Provide the [x, y] coordinate of the cell's center where the given text is located.  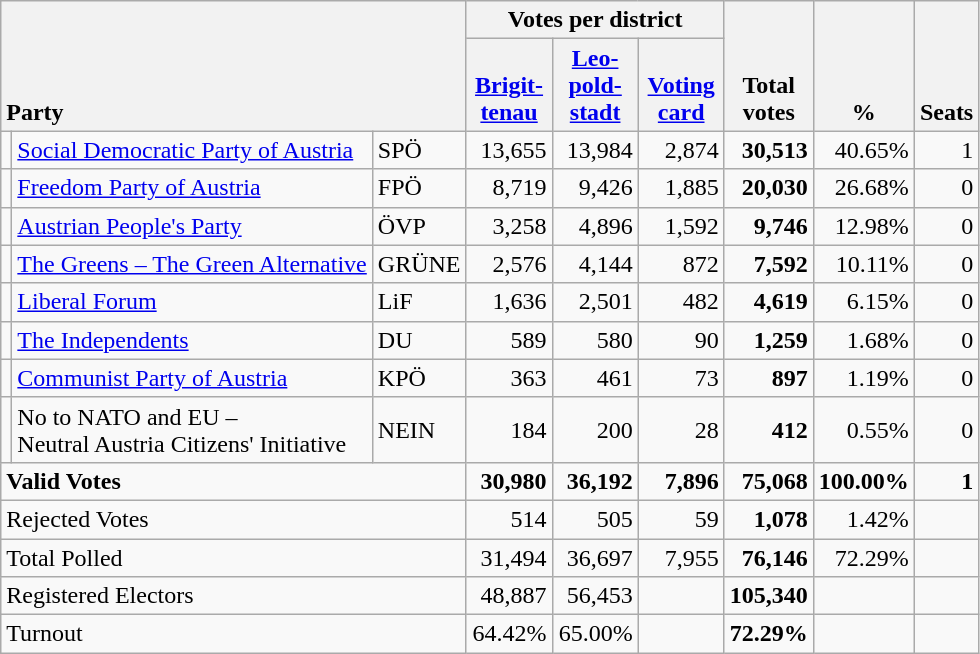
28 [681, 430]
26.68% [864, 188]
Brigit-tenau [509, 85]
2,501 [595, 302]
1,592 [681, 226]
36,697 [595, 557]
76,146 [768, 557]
8,719 [509, 188]
56,453 [595, 596]
Social Democratic Party of Austria [192, 150]
589 [509, 340]
461 [595, 378]
505 [595, 519]
75,068 [768, 481]
73 [681, 378]
184 [509, 430]
514 [509, 519]
2,576 [509, 264]
6.15% [864, 302]
1,078 [768, 519]
Votes per district [595, 20]
GRÜNE [419, 264]
412 [768, 430]
Total Polled [234, 557]
1,885 [681, 188]
No to NATO and EU –Neutral Austria Citizens' Initiative [192, 430]
DU [419, 340]
65.00% [595, 634]
30,980 [509, 481]
ÖVP [419, 226]
7,592 [768, 264]
40.65% [864, 150]
2,874 [681, 150]
Freedom Party of Austria [192, 188]
7,896 [681, 481]
64.42% [509, 634]
The Independents [192, 340]
4,619 [768, 302]
100.00% [864, 481]
Totalvotes [768, 66]
Votingcard [681, 85]
9,426 [595, 188]
90 [681, 340]
Rejected Votes [234, 519]
LiF [419, 302]
1,636 [509, 302]
31,494 [509, 557]
48,887 [509, 596]
4,896 [595, 226]
897 [768, 378]
The Greens – The Green Alternative [192, 264]
Seats [946, 66]
Liberal Forum [192, 302]
482 [681, 302]
4,144 [595, 264]
KPÖ [419, 378]
Austrian People's Party [192, 226]
13,655 [509, 150]
200 [595, 430]
Valid Votes [234, 481]
9,746 [768, 226]
3,258 [509, 226]
7,955 [681, 557]
36,192 [595, 481]
30,513 [768, 150]
13,984 [595, 150]
1,259 [768, 340]
SPÖ [419, 150]
1.68% [864, 340]
105,340 [768, 596]
Registered Electors [234, 596]
Leo-pold-stadt [595, 85]
FPÖ [419, 188]
59 [681, 519]
20,030 [768, 188]
Communist Party of Austria [192, 378]
0.55% [864, 430]
580 [595, 340]
Party [234, 66]
Turnout [234, 634]
363 [509, 378]
1.19% [864, 378]
10.11% [864, 264]
NEIN [419, 430]
% [864, 66]
1.42% [864, 519]
872 [681, 264]
12.98% [864, 226]
